Pinpoint the cell where the given text exists, returning its [X, Y] midpoint coordinate. 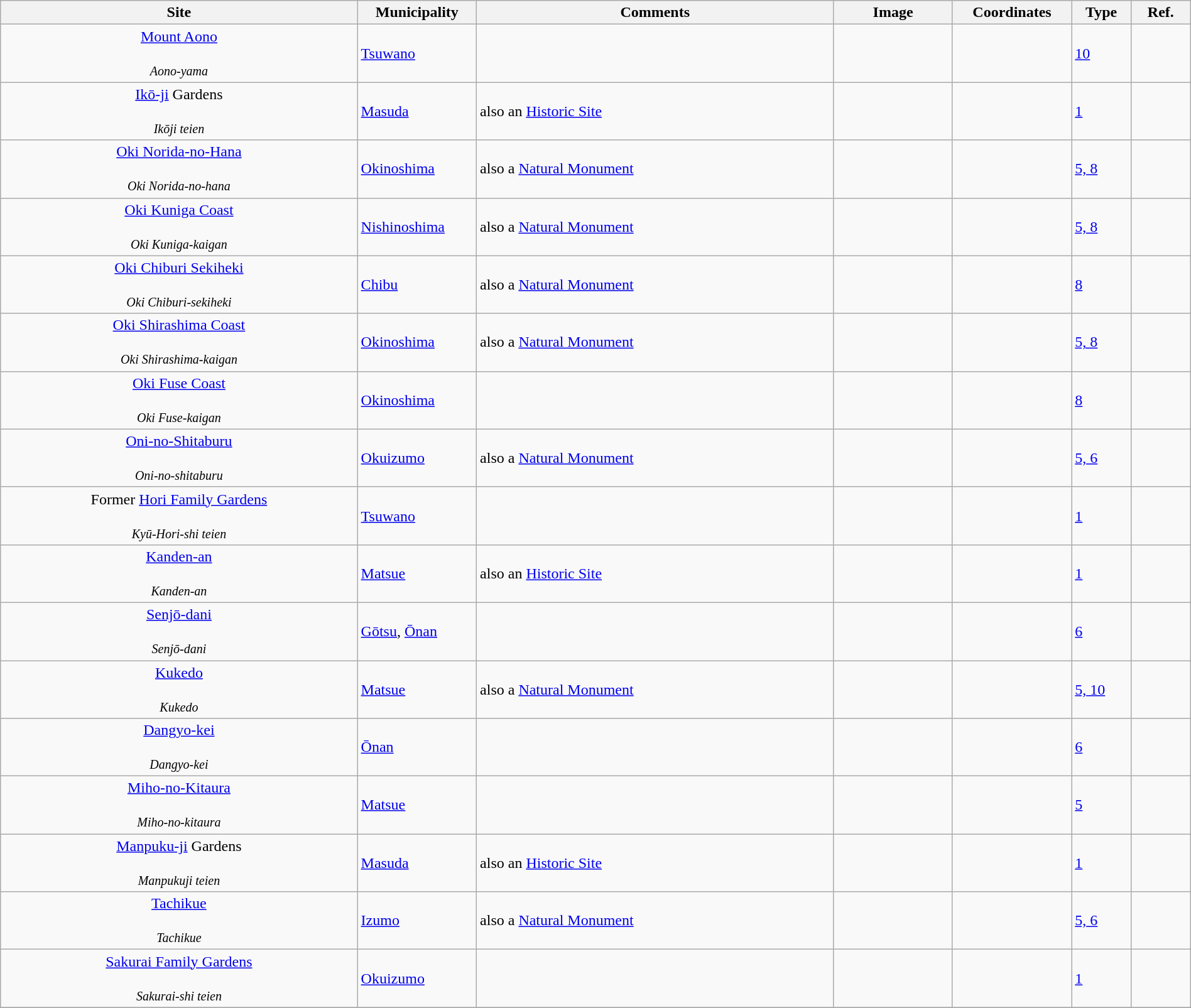
Ikō-ji GardensIkōji teien [179, 111]
Nishinoshima [417, 227]
Senjō-daniSenjō-dani [179, 631]
Oki Kuniga CoastOki Kuniga-kaigan [179, 227]
Mount AonoAono-yama [179, 53]
Kanden-anKanden-an [179, 573]
Ref. [1161, 13]
Chibu [417, 285]
Image [893, 13]
Gōtsu, Ōnan [417, 631]
Comments [655, 13]
Former Hori Family GardensKyū-Hori-shi teien [179, 516]
10 [1102, 53]
Oki Shirashima CoastOki Shirashima-kaigan [179, 342]
Miho-no-KitauraMiho-no-kitaura [179, 805]
Municipality [417, 13]
Dangyo-keiDangyo-kei [179, 747]
Manpuku-ji GardensManpukuji teien [179, 863]
KukedoKukedo [179, 690]
TachikueTachikue [179, 921]
Izumo [417, 921]
Coordinates [1011, 13]
Site [179, 13]
Oki Fuse CoastOki Fuse-kaigan [179, 400]
Oki Chiburi SekihekiOki Chiburi-sekiheki [179, 285]
Type [1102, 13]
5, 10 [1102, 690]
Oki Norida-no-HanaOki Norida-no-hana [179, 169]
5 [1102, 805]
Ōnan [417, 747]
Oni-no-ShitaburuOni-no-shitaburu [179, 458]
Sakurai Family GardensSakurai-shi teien [179, 978]
